Capture the cell that displays the provided text and extract its (x, y) central coordinate. 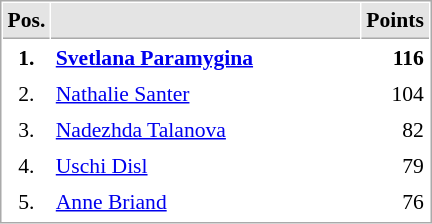
Nathalie Santer (206, 93)
1. (26, 57)
3. (26, 129)
82 (396, 129)
Nadezhda Talanova (206, 129)
5. (26, 201)
Uschi Disl (206, 165)
76 (396, 201)
104 (396, 93)
Anne Briand (206, 201)
Pos. (26, 21)
4. (26, 165)
2. (26, 93)
116 (396, 57)
Svetlana Paramygina (206, 57)
79 (396, 165)
Points (396, 21)
